Output the [X, Y] coordinate of the center of the cell containing the given text.  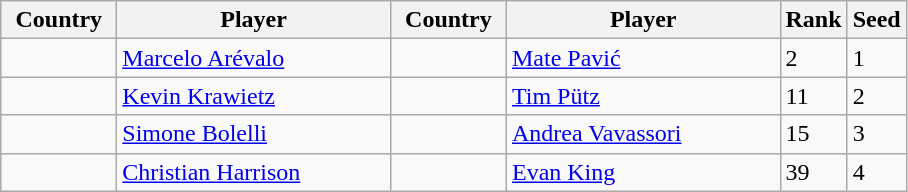
4 [876, 172]
39 [814, 172]
3 [876, 134]
15 [814, 134]
Andrea Vavassori [643, 134]
11 [814, 96]
1 [876, 58]
Evan King [643, 172]
Marcelo Arévalo [254, 58]
Simone Bolelli [254, 134]
Seed [876, 20]
Mate Pavić [643, 58]
Rank [814, 20]
Tim Pütz [643, 96]
Kevin Krawietz [254, 96]
Christian Harrison [254, 172]
